Determine the (x, y) coordinate at the center of the cell enclosing the given text.  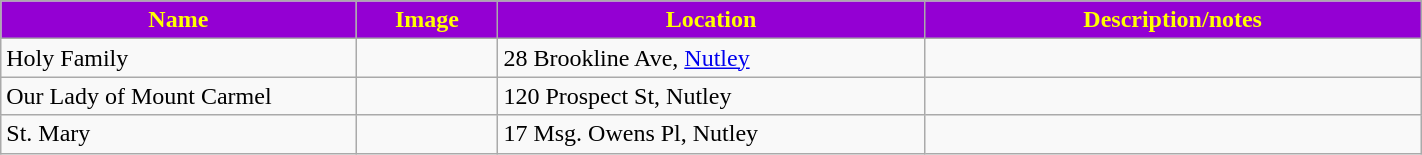
St. Mary (178, 134)
Our Lady of Mount Carmel (178, 96)
120 Prospect St, Nutley (711, 96)
Location (711, 20)
28 Brookline Ave, Nutley (711, 58)
Name (178, 20)
17 Msg. Owens Pl, Nutley (711, 134)
Holy Family (178, 58)
Image (427, 20)
Description/notes (1172, 20)
